Return the (x, y) coordinate for the center point of the cell that contains the specified text.  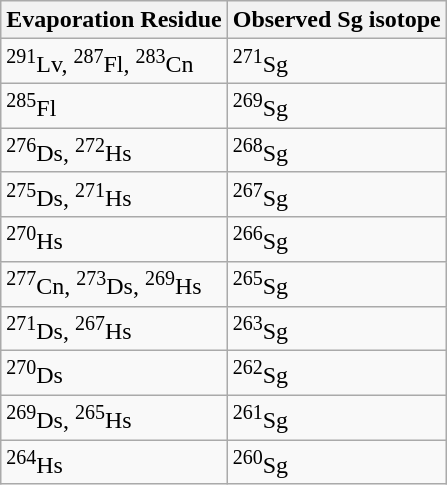
266Sg (336, 240)
267Sg (336, 194)
Evaporation Residue (114, 20)
285Fl (114, 106)
265Sg (336, 284)
276Ds, 272Hs (114, 150)
271Sg (336, 62)
264Hs (114, 462)
291Lv, 287Fl, 283Cn (114, 62)
Observed Sg isotope (336, 20)
277Cn, 273Ds, 269Hs (114, 284)
275Ds, 271Hs (114, 194)
269Sg (336, 106)
260Sg (336, 462)
261Sg (336, 418)
270Ds (114, 374)
269Ds, 265Hs (114, 418)
271Ds, 267Hs (114, 328)
270Hs (114, 240)
263Sg (336, 328)
262Sg (336, 374)
268Sg (336, 150)
